Output the [X, Y] coordinate of the center of the cell containing the given text.  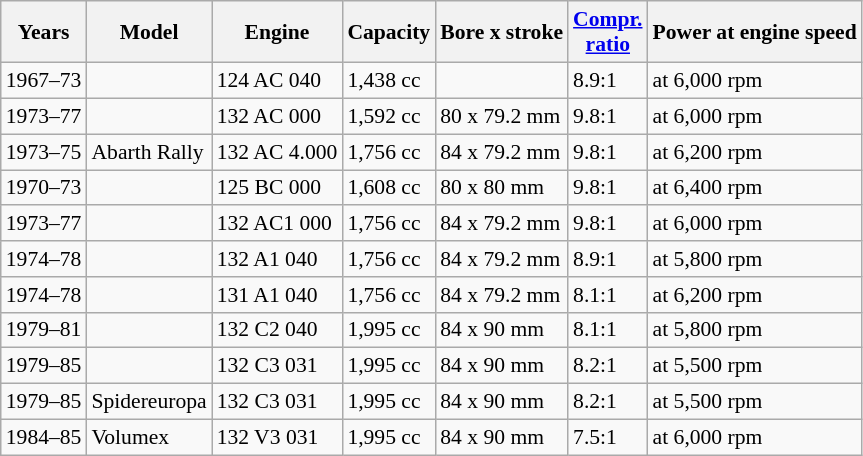
1,608 cc [388, 188]
1,438 cc [388, 81]
132 C2 040 [278, 330]
Bore x stroke [502, 32]
1973–75 [44, 152]
Volumex [148, 437]
Model [148, 32]
132 A1 040 [278, 259]
125 BC 000 [278, 188]
Abarth Rally [148, 152]
Spidereuropa [148, 402]
1984–85 [44, 437]
Compr.ratio [608, 32]
80 x 80 mm [502, 188]
Power at engine speed [755, 32]
Capacity [388, 32]
80 x 79.2 mm [502, 117]
132 V3 031 [278, 437]
132 AC 000 [278, 117]
Engine [278, 32]
132 AC1 000 [278, 224]
1967–73 [44, 81]
1,592 cc [388, 117]
1970–73 [44, 188]
7.5:1 [608, 437]
124 AC 040 [278, 81]
132 AC 4.000 [278, 152]
131 A1 040 [278, 295]
Years [44, 32]
at 6,400 rpm [755, 188]
1979–81 [44, 330]
